Find where the given text appears and provide that cell's center as [x, y] coordinate. 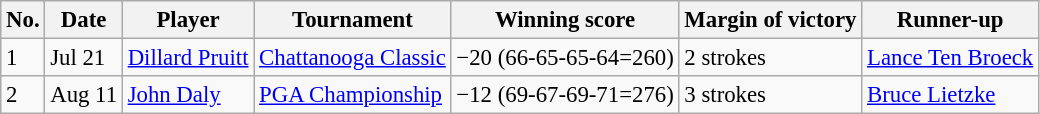
2 [23, 95]
Tournament [352, 20]
3 strokes [770, 95]
John Daly [188, 95]
Bruce Lietzke [950, 95]
Lance Ten Broeck [950, 58]
Date [84, 20]
Chattanooga Classic [352, 58]
−12 (69-67-69-71=276) [565, 95]
Jul 21 [84, 58]
No. [23, 20]
PGA Championship [352, 95]
−20 (66-65-65-64=260) [565, 58]
Margin of victory [770, 20]
Winning score [565, 20]
Runner-up [950, 20]
Player [188, 20]
2 strokes [770, 58]
1 [23, 58]
Aug 11 [84, 95]
Dillard Pruitt [188, 58]
